Output the [x, y] coordinate of the center of the cell containing the given text.  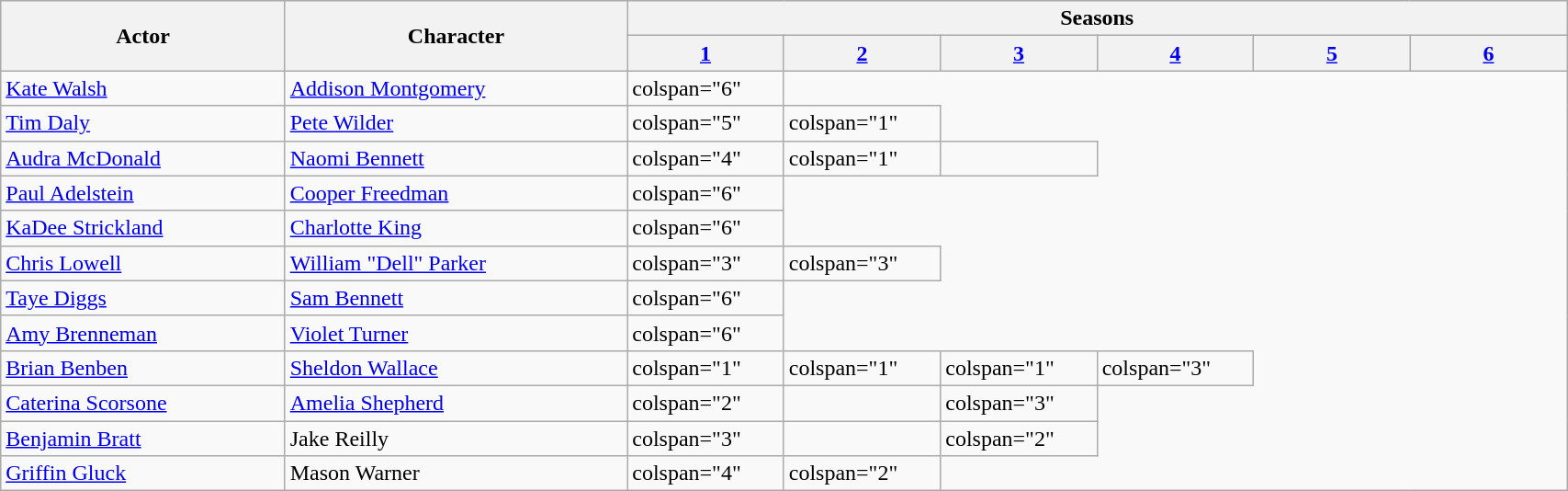
William "Dell" Parker [456, 263]
Charlotte King [456, 228]
Taye Diggs [143, 298]
Amelia Shepherd [456, 403]
Addison Montgomery [456, 88]
Tim Daly [143, 123]
Paul Adelstein [143, 193]
Character [456, 36]
Sheldon Wallace [456, 368]
Griffin Gluck [143, 474]
Benjamin Bratt [143, 439]
Violet Turner [456, 333]
6 [1488, 53]
Sam Bennett [456, 298]
Cooper Freedman [456, 193]
Mason Warner [456, 474]
3 [1019, 53]
2 [862, 53]
Amy Brenneman [143, 333]
Actor [143, 36]
Brian Benben [143, 368]
Jake Reilly [456, 439]
1 [705, 53]
Seasons [1097, 18]
Naomi Bennett [456, 158]
Audra McDonald [143, 158]
Chris Lowell [143, 263]
Caterina Scorsone [143, 403]
KaDee Strickland [143, 228]
colspan="5" [705, 123]
4 [1175, 53]
5 [1332, 53]
Pete Wilder [456, 123]
Kate Walsh [143, 88]
